Determine the (x, y) coordinate at the center of the cell enclosing the given text.  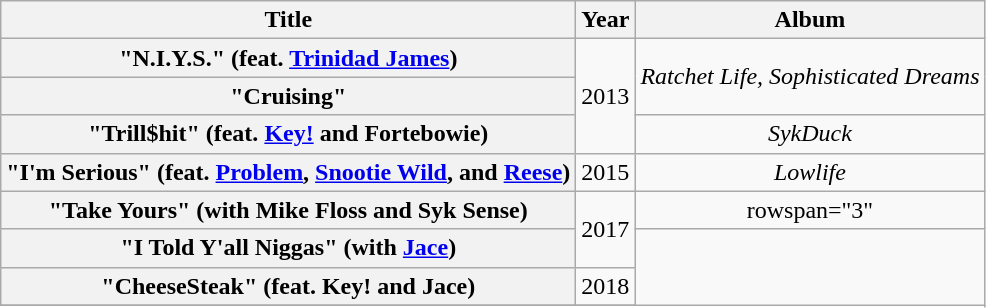
"Cruising" (288, 96)
"Take Yours" (with Mike Floss and Syk Sense) (288, 210)
"CheeseSteak" (feat. Key! and Jace) (288, 286)
2013 (606, 96)
SykDuck (810, 134)
Year (606, 20)
2017 (606, 229)
"I Told Y'all Niggas" (with Jace) (288, 248)
2018 (606, 286)
rowspan="3" (810, 210)
Album (810, 20)
Lowlife (810, 172)
Title (288, 20)
"N.I.Y.S." (feat. Trinidad James) (288, 58)
2015 (606, 172)
Ratchet Life, Sophisticated Dreams (810, 77)
"Trill$hit" (feat. Key! and Fortebowie) (288, 134)
"I'm Serious" (feat. Problem, Snootie Wild, and Reese) (288, 172)
